Search for the cell housing the specified text and yield its [x, y] center coordinate. 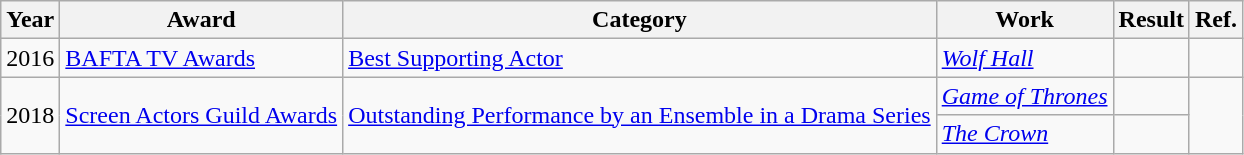
Ref. [1216, 20]
Outstanding Performance by an Ensemble in a Drama Series [640, 115]
BAFTA TV Awards [202, 58]
Wolf Hall [1024, 58]
Screen Actors Guild Awards [202, 115]
2018 [30, 115]
The Crown [1024, 134]
2016 [30, 58]
Result [1151, 20]
Year [30, 20]
Best Supporting Actor [640, 58]
Award [202, 20]
Category [640, 20]
Work [1024, 20]
Game of Thrones [1024, 96]
